Determine the [X, Y] coordinate at the center of the cell enclosing the given text.  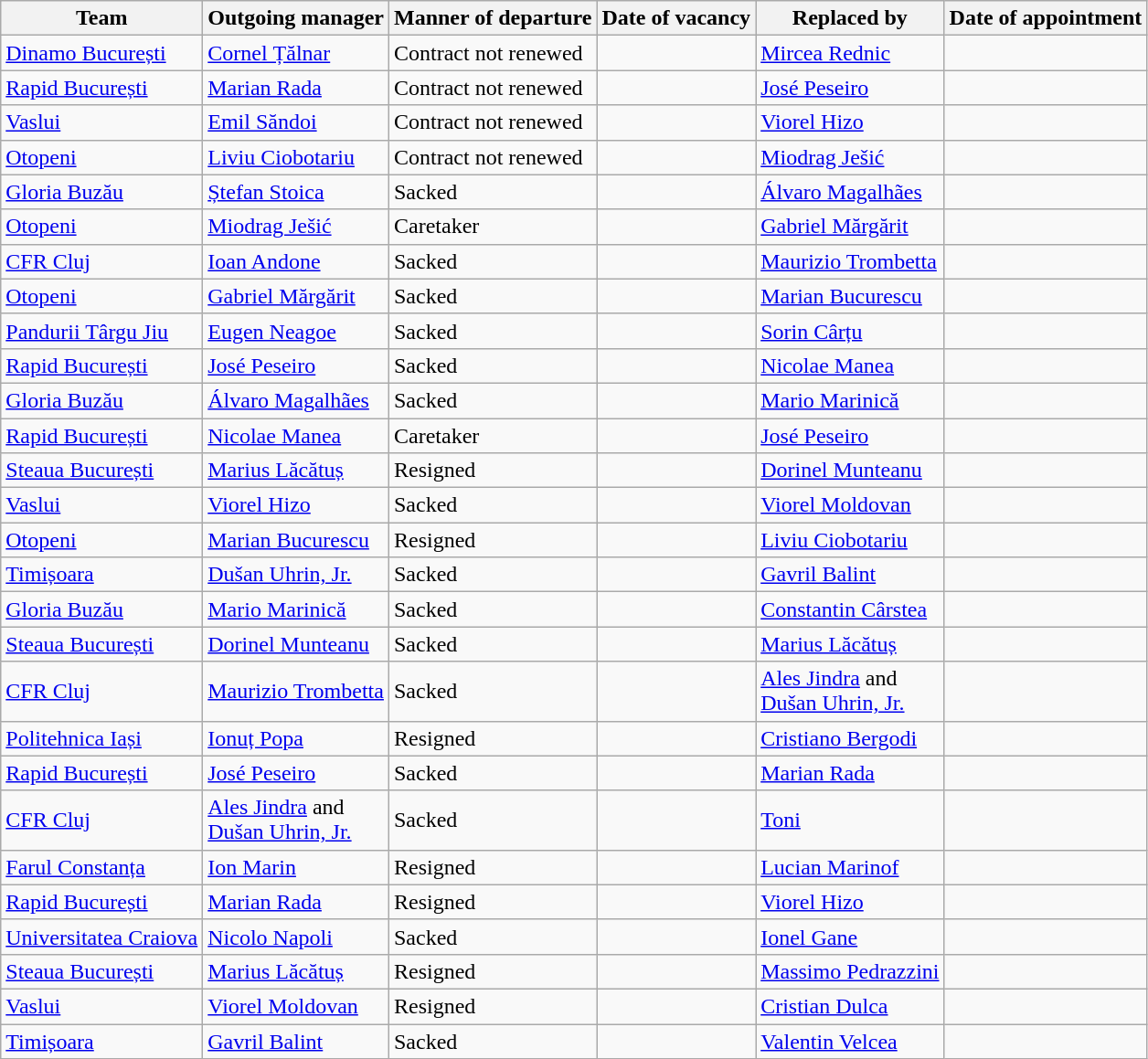
Universitatea Craiova [102, 937]
Lucian Marinof [850, 867]
Constantin Cârstea [850, 609]
Dinamo București [102, 53]
Eugen Neagoe [296, 331]
Cristiano Bergodi [850, 738]
Date of appointment [1046, 18]
Politehnica Iași [102, 738]
Date of vacancy [676, 18]
Pandurii Târgu Jiu [102, 331]
Outgoing manager [296, 18]
Toni [850, 821]
Massimo Pedrazzini [850, 971]
Ionuț Popa [296, 738]
Farul Constanța [102, 867]
Emil Săndoi [296, 122]
Nicolo Napoli [296, 937]
Dušan Uhrin, Jr. [296, 575]
Replaced by [850, 18]
Ionel Gane [850, 937]
Ștefan Stoica [296, 192]
Mircea Rednic [850, 53]
Valentin Velcea [850, 1041]
Sorin Cârțu [850, 331]
Team [102, 18]
Manner of departure [492, 18]
Ioan Andone [296, 261]
Cornel Țălnar [296, 53]
Cristian Dulca [850, 1006]
Ion Marin [296, 867]
